Locate the cell with the specified text and output its [x, y] center coordinate. 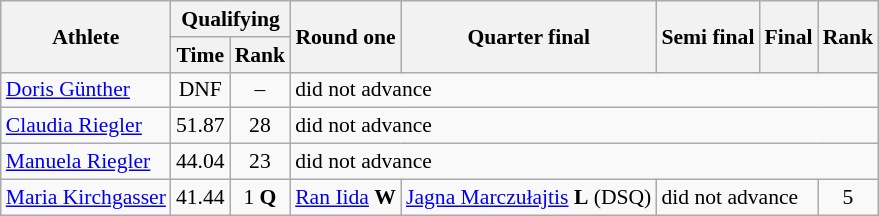
5 [848, 197]
28 [260, 126]
Quarter final [528, 36]
Maria Kirchgasser [86, 197]
– [260, 90]
44.04 [200, 162]
Semi final [708, 36]
51.87 [200, 126]
Claudia Riegler [86, 126]
Jagna Marczułajtis L (DSQ) [528, 197]
41.44 [200, 197]
Final [788, 36]
Ran Iida W [346, 197]
1 Q [260, 197]
Doris Günther [86, 90]
DNF [200, 90]
Athlete [86, 36]
23 [260, 162]
Time [200, 55]
Manuela Riegler [86, 162]
Qualifying [230, 19]
Round one [346, 36]
